For the text-containing cell, return its midpoint in [X, Y] coordinate format. 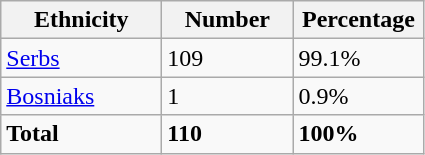
1 [228, 96]
110 [228, 134]
0.9% [358, 96]
Percentage [358, 20]
Number [228, 20]
109 [228, 58]
100% [358, 134]
Serbs [82, 58]
Total [82, 134]
Bosniaks [82, 96]
99.1% [358, 58]
Ethnicity [82, 20]
